Scan for the cell matching the given text and deliver its (X, Y) coordinate at center. 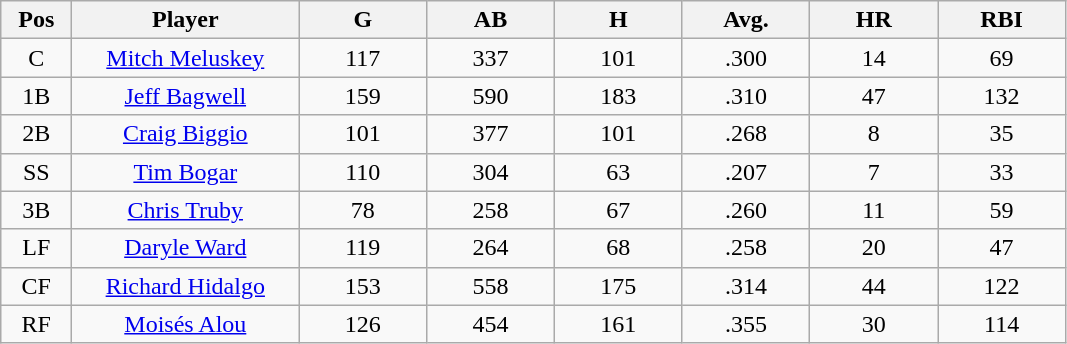
78 (363, 210)
.268 (746, 134)
558 (491, 286)
68 (618, 248)
132 (1002, 96)
H (618, 20)
Craig Biggio (186, 134)
.310 (746, 96)
304 (491, 172)
C (36, 58)
153 (363, 286)
454 (491, 324)
CF (36, 286)
175 (618, 286)
69 (1002, 58)
11 (874, 210)
Tim Bogar (186, 172)
SS (36, 172)
Chris Truby (186, 210)
126 (363, 324)
63 (618, 172)
114 (1002, 324)
.207 (746, 172)
67 (618, 210)
8 (874, 134)
377 (491, 134)
159 (363, 96)
590 (491, 96)
35 (1002, 134)
122 (1002, 286)
258 (491, 210)
Daryle Ward (186, 248)
30 (874, 324)
Avg. (746, 20)
.260 (746, 210)
RBI (1002, 20)
1B (36, 96)
Player (186, 20)
2B (36, 134)
7 (874, 172)
.300 (746, 58)
117 (363, 58)
Moisés Alou (186, 324)
337 (491, 58)
G (363, 20)
161 (618, 324)
264 (491, 248)
20 (874, 248)
119 (363, 248)
.355 (746, 324)
AB (491, 20)
.258 (746, 248)
.314 (746, 286)
Richard Hidalgo (186, 286)
59 (1002, 210)
LF (36, 248)
RF (36, 324)
3B (36, 210)
Mitch Meluskey (186, 58)
110 (363, 172)
14 (874, 58)
183 (618, 96)
44 (874, 286)
Jeff Bagwell (186, 96)
HR (874, 20)
Pos (36, 20)
33 (1002, 172)
